Identify which cell holds the provided text, then report its (x, y) central coordinate. 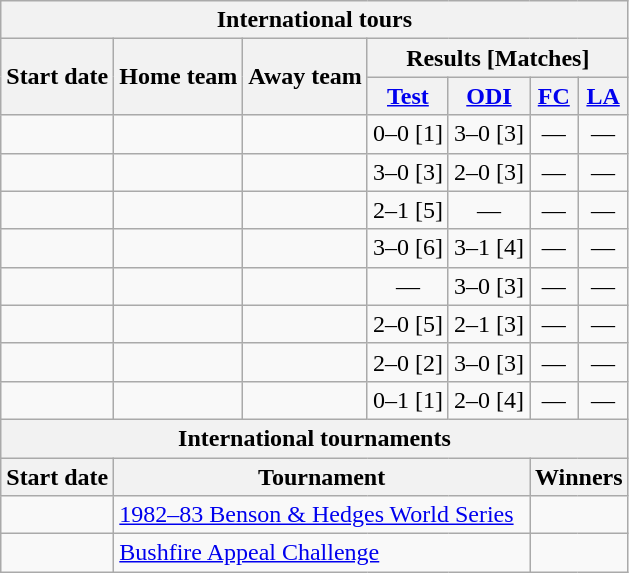
2–1 [5] (408, 210)
Test (408, 96)
Results [Matches] (498, 58)
Winners (580, 477)
Tournament (322, 477)
1982–83 Benson & Hedges World Series (322, 515)
2–0 [2] (408, 362)
2–0 [3] (488, 172)
International tours (314, 20)
ODI (488, 96)
2–1 [3] (488, 324)
Bushfire Appeal Challenge (322, 553)
LA (603, 96)
FC (554, 96)
International tournaments (314, 438)
3–0 [6] (408, 248)
0–1 [1] (408, 400)
0–0 [1] (408, 134)
Home team (178, 77)
Away team (306, 77)
2–0 [4] (488, 400)
2–0 [5] (408, 324)
3–1 [4] (488, 248)
